Identify which cell holds the provided text, then report its [x, y] central coordinate. 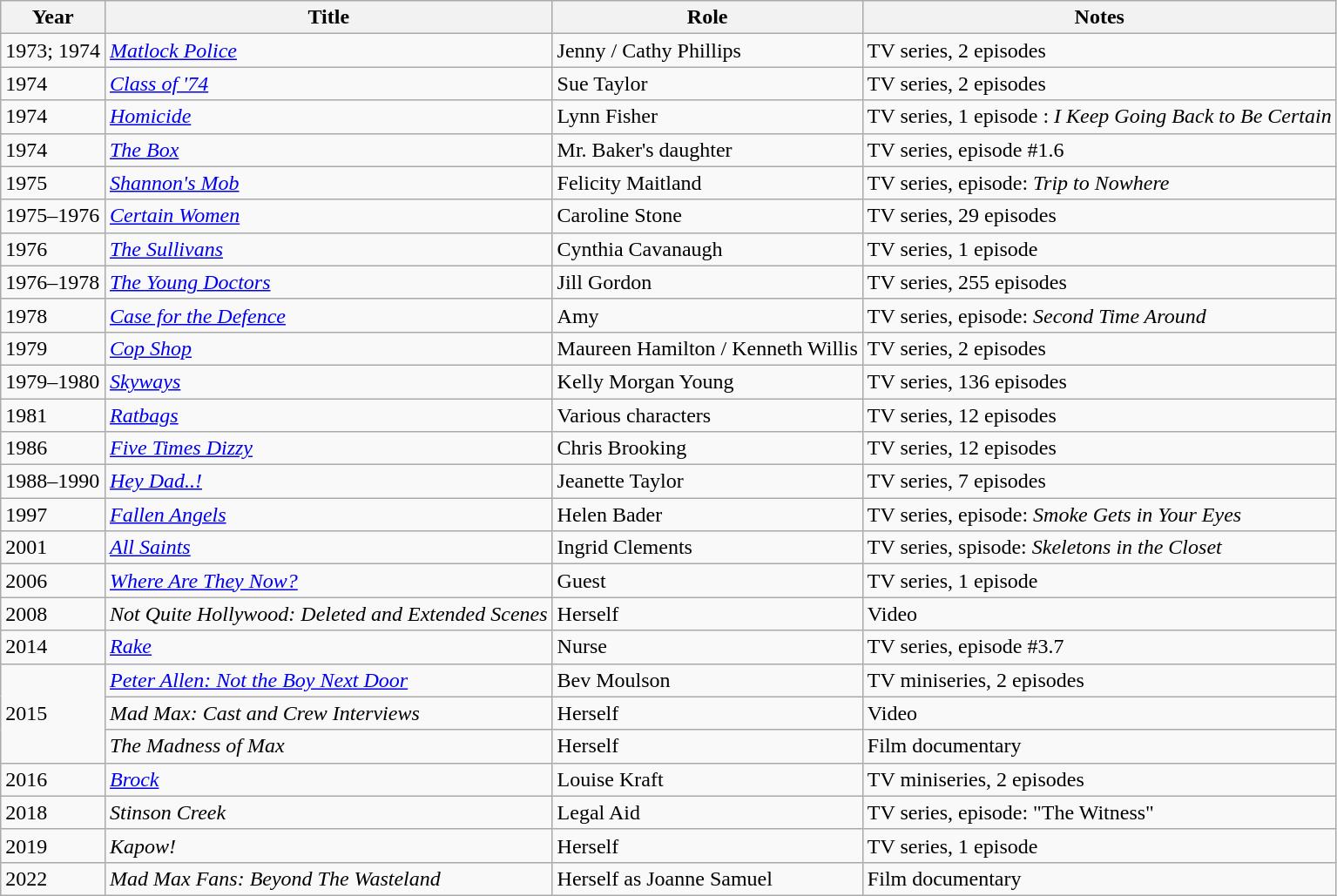
Louise Kraft [707, 779]
Ratbags [328, 415]
Jill Gordon [707, 282]
Brock [328, 779]
Chris Brooking [707, 448]
Shannon's Mob [328, 183]
TV series, spisode: Skeletons in the Closet [1099, 548]
1973; 1974 [53, 51]
Jeanette Taylor [707, 482]
Jenny / Cathy Phillips [707, 51]
2015 [53, 713]
Felicity Maitland [707, 183]
Not Quite Hollywood: Deleted and Extended Scenes [328, 614]
2018 [53, 812]
Amy [707, 315]
Fallen Angels [328, 515]
Role [707, 17]
The Box [328, 150]
Cynthia Cavanaugh [707, 249]
TV series, episode #3.7 [1099, 647]
Herself as Joanne Samuel [707, 879]
Homicide [328, 117]
Mr. Baker's daughter [707, 150]
Year [53, 17]
TV series, episode: Smoke Gets in Your Eyes [1099, 515]
Ingrid Clements [707, 548]
Five Times Dizzy [328, 448]
Peter Allen: Not the Boy Next Door [328, 680]
1981 [53, 415]
Caroline Stone [707, 216]
1986 [53, 448]
TV series, episode: Second Time Around [1099, 315]
1988–1990 [53, 482]
Matlock Police [328, 51]
Legal Aid [707, 812]
Skyways [328, 381]
1976 [53, 249]
2016 [53, 779]
Guest [707, 581]
Case for the Defence [328, 315]
Nurse [707, 647]
Certain Women [328, 216]
Various characters [707, 415]
TV series, episode: Trip to Nowhere [1099, 183]
TV series, 7 episodes [1099, 482]
2008 [53, 614]
2014 [53, 647]
1975–1976 [53, 216]
The Sullivans [328, 249]
TV series, 1 episode : I Keep Going Back to Be Certain [1099, 117]
2001 [53, 548]
TV series, episode: "The Witness" [1099, 812]
Helen Bader [707, 515]
1975 [53, 183]
Notes [1099, 17]
2022 [53, 879]
1997 [53, 515]
The Madness of Max [328, 746]
Class of '74 [328, 84]
Title [328, 17]
Stinson Creek [328, 812]
TV series, 136 episodes [1099, 381]
Kelly Morgan Young [707, 381]
1979 [53, 348]
TV series, 255 episodes [1099, 282]
Where Are They Now? [328, 581]
1976–1978 [53, 282]
The Young Doctors [328, 282]
Sue Taylor [707, 84]
Mad Max Fans: Beyond The Wasteland [328, 879]
TV series, 29 episodes [1099, 216]
2006 [53, 581]
All Saints [328, 548]
Rake [328, 647]
1979–1980 [53, 381]
Hey Dad..! [328, 482]
Mad Max: Cast and Crew Interviews [328, 713]
Bev Moulson [707, 680]
Kapow! [328, 845]
Cop Shop [328, 348]
Maureen Hamilton / Kenneth Willis [707, 348]
1978 [53, 315]
2019 [53, 845]
TV series, episode #1.6 [1099, 150]
Lynn Fisher [707, 117]
